For the text-containing cell, return its midpoint in [x, y] coordinate format. 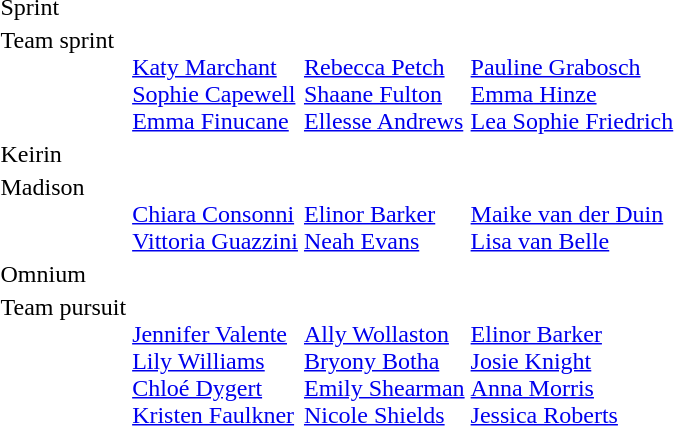
Katy MarchantSophie CapewellEmma Finucane [216, 80]
Chiara ConsonniVittoria Guazzini [216, 214]
Elinor BarkerNeah Evans [384, 214]
Rebecca PetchShaane FultonEllesse Andrews [384, 80]
